Detect which cell encompasses the target text, then output its (x, y) center coordinate. 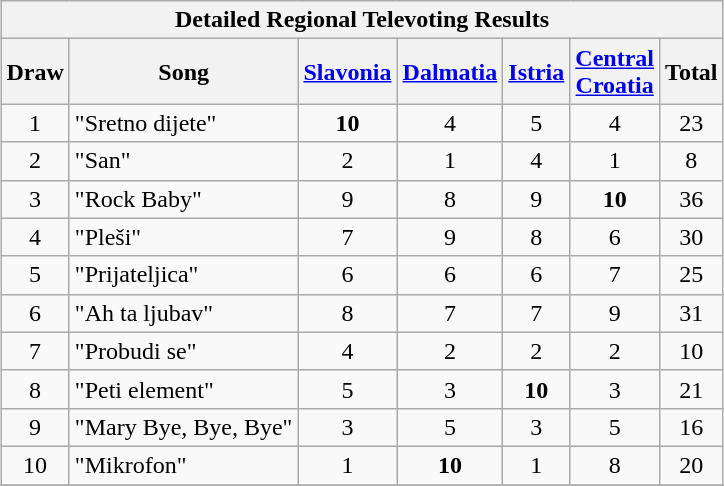
Dalmatia (450, 72)
31 (692, 313)
20 (692, 465)
CentralCroatia (615, 72)
"Peti element" (184, 389)
"Ah ta ljubav" (184, 313)
"Rock Baby" (184, 199)
Slavonia (348, 72)
"San" (184, 161)
23 (692, 123)
Song (184, 72)
25 (692, 275)
"Mikrofon" (184, 465)
"Pleši" (184, 237)
"Probudi se" (184, 351)
21 (692, 389)
36 (692, 199)
Draw (35, 72)
16 (692, 427)
"Prijateljica" (184, 275)
"Mary Bye, Bye, Bye" (184, 427)
"Sretno dijete" (184, 123)
Total (692, 72)
30 (692, 237)
Istria (536, 72)
Detailed Regional Televoting Results (362, 20)
